For the text-containing cell, return its midpoint in (X, Y) coordinate format. 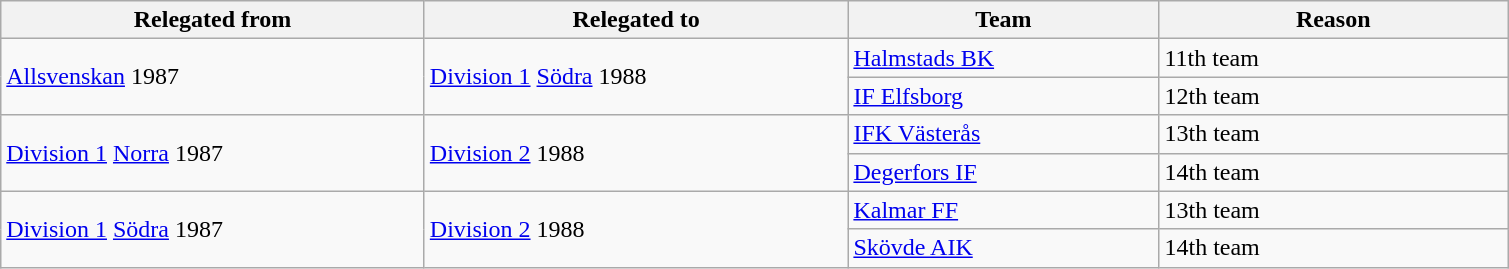
Skövde AIK (1004, 248)
Reason (1334, 20)
Division 1 Södra 1988 (636, 77)
Degerfors IF (1004, 172)
Halmstads BK (1004, 58)
Team (1004, 20)
Relegated to (636, 20)
Kalmar FF (1004, 210)
12th team (1334, 96)
Division 1 Södra 1987 (213, 229)
Allsvenskan 1987 (213, 77)
Division 1 Norra 1987 (213, 153)
Relegated from (213, 20)
IFK Västerås (1004, 134)
IF Elfsborg (1004, 96)
11th team (1334, 58)
